From the cell containing the given text, extract its center point as [x, y] coordinate. 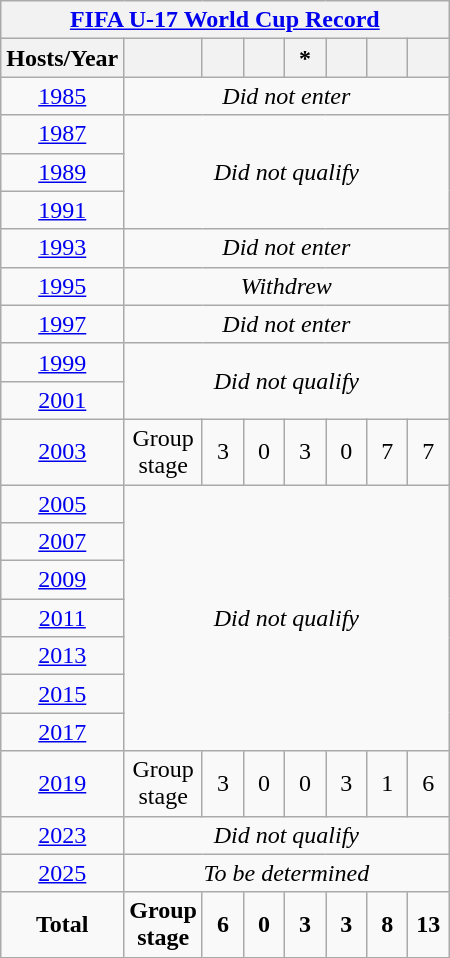
1987 [62, 134]
2015 [62, 694]
13 [428, 924]
2025 [62, 873]
2007 [62, 542]
2005 [62, 503]
1993 [62, 248]
1995 [62, 286]
Withdrew [286, 286]
Total [62, 924]
8 [388, 924]
1991 [62, 210]
2023 [62, 835]
2013 [62, 656]
1999 [62, 362]
2011 [62, 618]
2017 [62, 732]
1985 [62, 96]
FIFA U-17 World Cup Record [225, 20]
Hosts/Year [62, 58]
2003 [62, 452]
1 [388, 784]
To be determined [286, 873]
2009 [62, 580]
1997 [62, 324]
* [306, 58]
2019 [62, 784]
2001 [62, 400]
1989 [62, 172]
